Identify which cell holds the provided text, then report its (x, y) central coordinate. 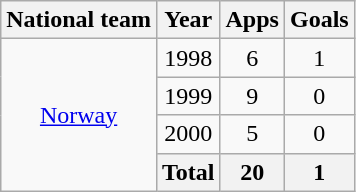
2000 (188, 134)
6 (252, 58)
1999 (188, 96)
20 (252, 172)
Total (188, 172)
1998 (188, 58)
Goals (319, 20)
Apps (252, 20)
9 (252, 96)
Year (188, 20)
National team (79, 20)
5 (252, 134)
Norway (79, 115)
